Return (x, y) of the center of cell containing provided text 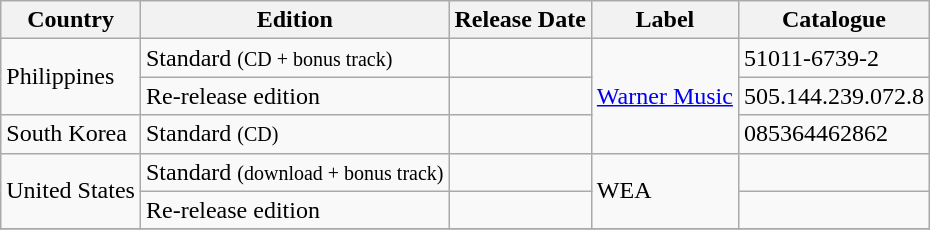
Philippines (71, 77)
Country (71, 20)
WEA (664, 191)
505.144.239.072.8 (834, 96)
Standard (download + bonus track) (294, 172)
Release Date (520, 20)
United States (71, 191)
South Korea (71, 134)
Standard (CD) (294, 134)
Standard (CD + bonus track) (294, 58)
Catalogue (834, 20)
085364462862 (834, 134)
Label (664, 20)
Edition (294, 20)
51011-6739-2 (834, 58)
Warner Music (664, 96)
